Extract the (x, y) coordinate from the center of the cell holding the provided text.  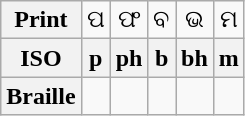
ଭ (195, 20)
ବ (162, 20)
Braille (41, 96)
ମ (228, 20)
Print (41, 20)
ISO (41, 58)
b (162, 58)
ପ (96, 20)
p (96, 58)
bh (195, 58)
ଫ (129, 20)
m (228, 58)
ph (129, 58)
